Determine the [X, Y] coordinate at the center of the cell enclosing the given text.  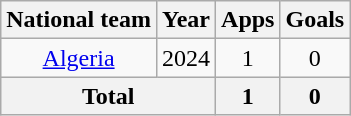
National team [79, 20]
Year [186, 20]
Algeria [79, 58]
Total [108, 96]
Goals [315, 20]
Apps [248, 20]
2024 [186, 58]
